Output the [X, Y] coordinate of the center of the cell containing the given text.  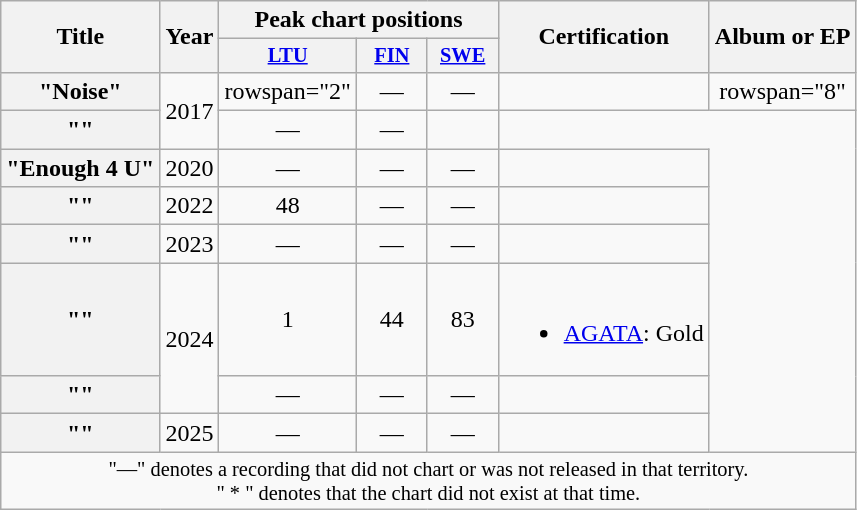
"Enough 4 U" [80, 168]
2020 [190, 168]
2023 [190, 244]
83 [462, 320]
SWE [462, 56]
rowspan="2" [288, 91]
LTU [288, 56]
Certification [604, 37]
Album or EP [782, 37]
2017 [190, 110]
2025 [190, 433]
2022 [190, 206]
Year [190, 37]
AGATA: Gold [604, 320]
48 [288, 206]
44 [392, 320]
FIN [392, 56]
rowspan="8" [782, 91]
1 [288, 320]
Title [80, 37]
"—" denotes a recording that did not chart or was not released in that territory." * " denotes that the chart did not exist at that time. [428, 481]
"Noise" [80, 91]
Peak chart positions [358, 20]
2024 [190, 338]
